Locate the cell with the specified text and output its [X, Y] center coordinate. 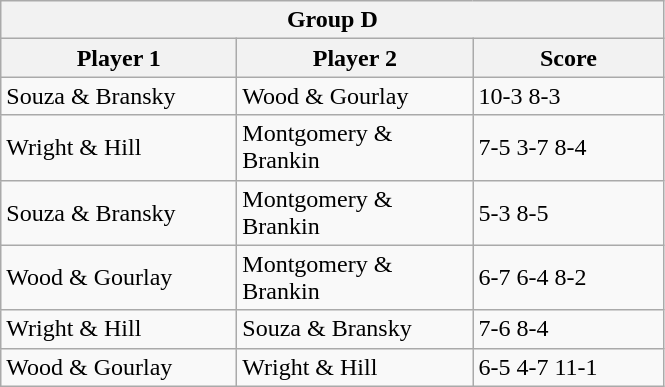
5-3 8-5 [568, 212]
Player 2 [355, 58]
10-3 8-3 [568, 96]
Player 1 [119, 58]
Group D [332, 20]
7-5 3-7 8-4 [568, 148]
7-6 8-4 [568, 329]
Score [568, 58]
6-7 6-4 8-2 [568, 278]
6-5 4-7 11-1 [568, 367]
